Find where the given text appears and provide that cell's center as [x, y] coordinate. 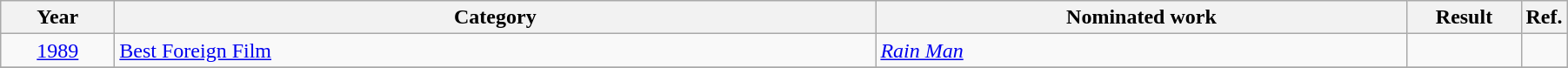
Nominated work [1141, 17]
1989 [57, 51]
Best Foreign Film [496, 51]
Year [57, 17]
Ref. [1545, 17]
Category [496, 17]
Result [1465, 17]
Rain Man [1141, 51]
